Return (x, y) of the center of cell containing provided text 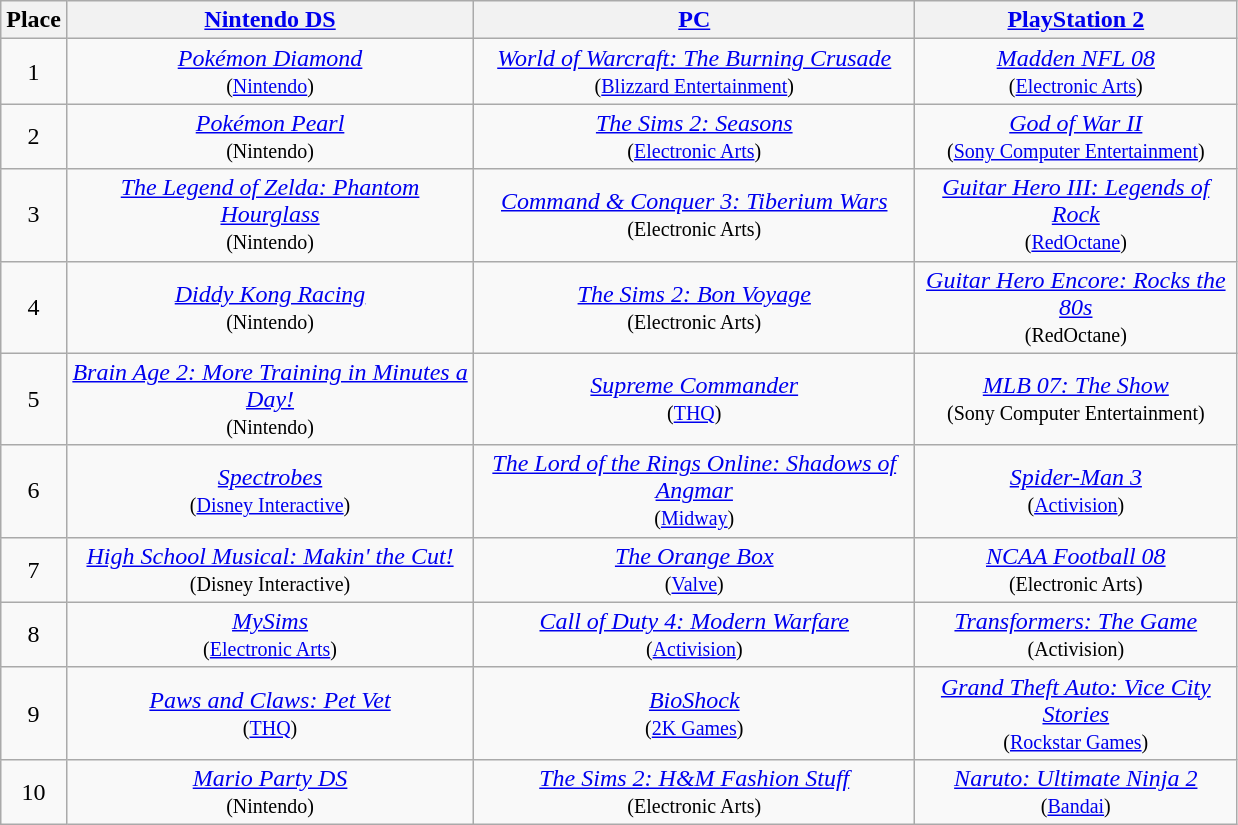
The Sims 2: Seasons(Electronic Arts) (694, 136)
2 (34, 136)
5 (34, 399)
Place (34, 20)
The Orange Box(Valve) (694, 570)
6 (34, 491)
10 (34, 792)
The Lord of the Rings Online: Shadows of Angmar(Midway) (694, 491)
PlayStation 2 (1076, 20)
Supreme Commander(THQ) (694, 399)
Brain Age 2: More Training in Minutes a Day!(Nintendo) (270, 399)
1 (34, 72)
Pokémon Pearl(Nintendo) (270, 136)
Transformers: The Game(Activision) (1076, 634)
BioShock(2K Games) (694, 713)
Call of Duty 4: Modern Warfare(Activision) (694, 634)
Guitar Hero Encore: Rocks the 80s(RedOctane) (1076, 307)
Nintendo DS (270, 20)
MLB 07: The Show(Sony Computer Entertainment) (1076, 399)
Madden NFL 08(Electronic Arts) (1076, 72)
The Sims 2: H&M Fashion Stuff(Electronic Arts) (694, 792)
Paws and Claws: Pet Vet(THQ) (270, 713)
Pokémon Diamond(Nintendo) (270, 72)
The Legend of Zelda: Phantom Hourglass(Nintendo) (270, 215)
Spectrobes(Disney Interactive) (270, 491)
3 (34, 215)
NCAA Football 08(Electronic Arts) (1076, 570)
9 (34, 713)
PC (694, 20)
High School Musical: Makin' the Cut!(Disney Interactive) (270, 570)
Grand Theft Auto: Vice City Stories(Rockstar Games) (1076, 713)
Mario Party DS(Nintendo) (270, 792)
Spider-Man 3(Activision) (1076, 491)
The Sims 2: Bon Voyage(Electronic Arts) (694, 307)
God of War II(Sony Computer Entertainment) (1076, 136)
Command & Conquer 3: Tiberium Wars(Electronic Arts) (694, 215)
MySims(Electronic Arts) (270, 634)
4 (34, 307)
Guitar Hero III: Legends of Rock(RedOctane) (1076, 215)
Diddy Kong Racing(Nintendo) (270, 307)
7 (34, 570)
Naruto: Ultimate Ninja 2(Bandai) (1076, 792)
8 (34, 634)
World of Warcraft: The Burning Crusade(Blizzard Entertainment) (694, 72)
